From the cell containing the given text, extract its center point as (x, y) coordinate. 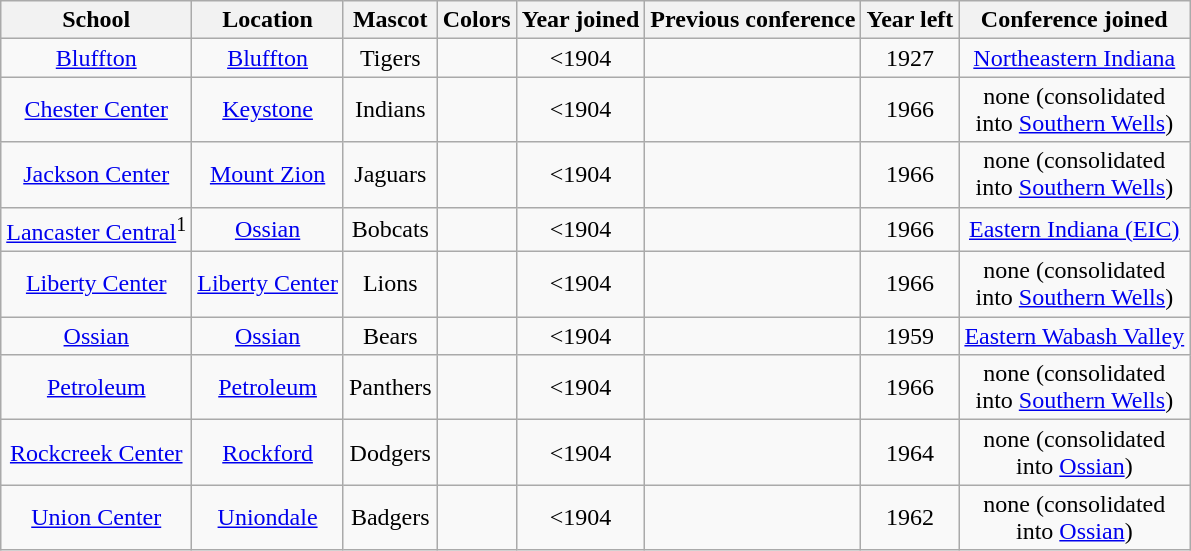
Rockcreek Center (96, 452)
Lions (390, 284)
Union Center (96, 518)
Lancaster Central1 (96, 230)
1962 (910, 518)
Uniondale (268, 518)
Jackson Center (96, 174)
Jaguars (390, 174)
Chester Center (96, 110)
Year joined (580, 20)
Mascot (390, 20)
1959 (910, 336)
Mount Zion (268, 174)
Bears (390, 336)
Bobcats (390, 230)
Colors (476, 20)
Conference joined (1074, 20)
Northeastern Indiana (1074, 58)
Eastern Indiana (EIC) (1074, 230)
Keystone (268, 110)
School (96, 20)
Indians (390, 110)
Dodgers (390, 452)
Panthers (390, 388)
1927 (910, 58)
Location (268, 20)
Tigers (390, 58)
Badgers (390, 518)
Year left (910, 20)
Rockford (268, 452)
1964 (910, 452)
Previous conference (753, 20)
Eastern Wabash Valley (1074, 336)
